Return [X, Y] of the center of cell containing provided text 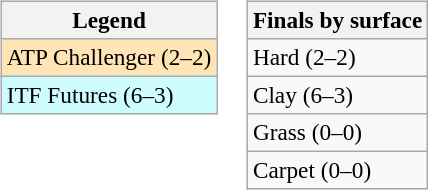
Hard (2–2) [337, 57]
ATP Challenger (2–2) [108, 57]
Finals by surface [337, 20]
ITF Futures (6–3) [108, 95]
Grass (0–0) [337, 133]
Legend [108, 20]
Clay (6–3) [337, 95]
Carpet (0–0) [337, 171]
